Extract the (x, y) coordinate from the center of the cell holding the provided text.  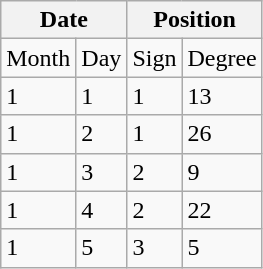
Sign (154, 58)
4 (102, 210)
9 (222, 172)
Position (194, 20)
Degree (222, 58)
26 (222, 134)
Date (64, 20)
22 (222, 210)
Month (38, 58)
13 (222, 96)
Day (102, 58)
